Output the [X, Y] coordinate of the center of the cell containing the given text.  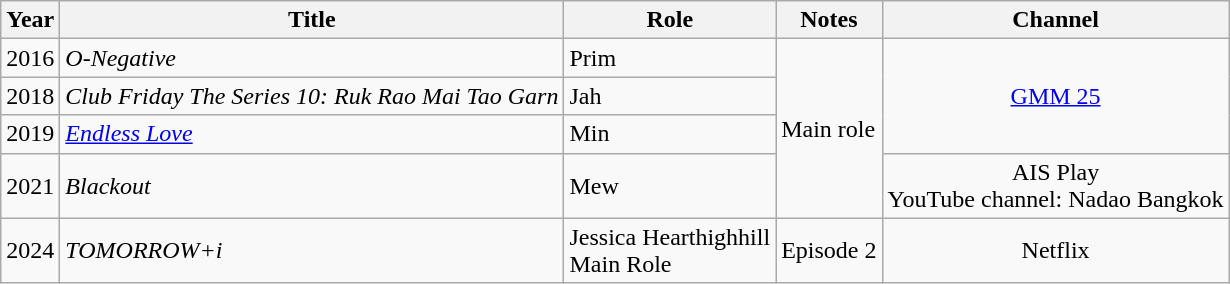
Title [312, 20]
2019 [30, 134]
O-Negative [312, 58]
Mew [670, 186]
Club Friday The Series 10: Ruk Rao Mai Tao Garn [312, 96]
Notes [829, 20]
Role [670, 20]
Netflix [1056, 250]
2024 [30, 250]
Year [30, 20]
Jah [670, 96]
Main role [829, 128]
GMM 25 [1056, 96]
2018 [30, 96]
TOMORROW+i [312, 250]
Episode 2 [829, 250]
2016 [30, 58]
Prim [670, 58]
Min [670, 134]
2021 [30, 186]
Jessica HearthighhillMain Role [670, 250]
AIS PlayYouTube channel: Nadao Bangkok [1056, 186]
Endless Love [312, 134]
Channel [1056, 20]
Blackout [312, 186]
